Detect which cell encompasses the target text, then output its (X, Y) center coordinate. 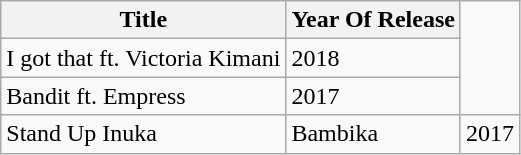
2018 (374, 58)
I got that ft. Victoria Kimani (144, 58)
Year Of Release (374, 20)
Title (144, 20)
Bambika (374, 134)
Stand Up Inuka (144, 134)
Bandit ft. Empress (144, 96)
